For the text-containing cell, return its midpoint in (x, y) coordinate format. 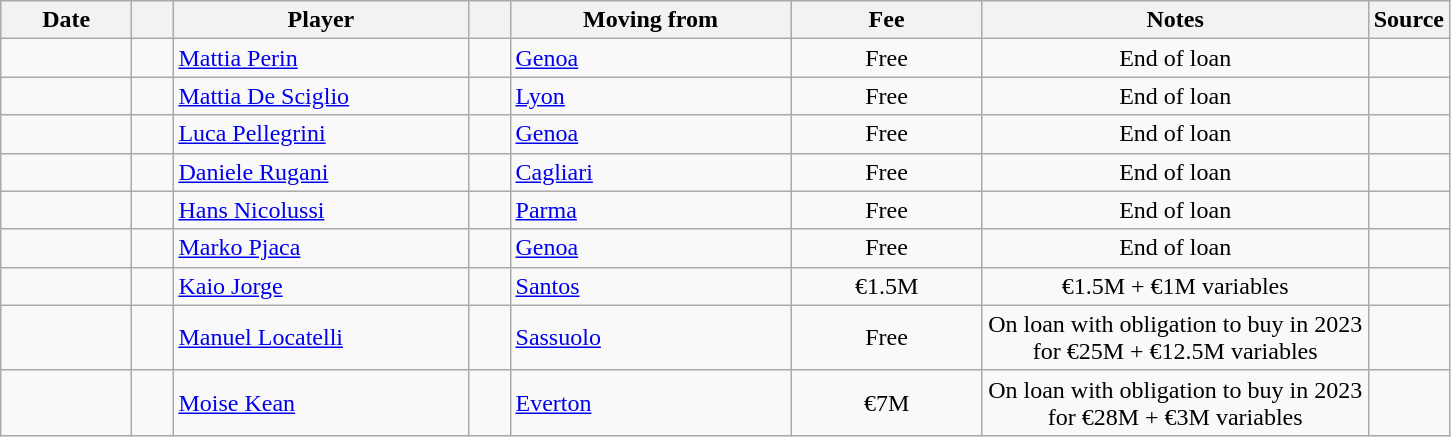
€7M (886, 402)
Everton (650, 402)
€1.5M (886, 286)
Notes (1175, 20)
Fee (886, 20)
Marko Pjaca (321, 248)
Date (66, 20)
Player (321, 20)
Moise Kean (321, 402)
Sassuolo (650, 338)
Kaio Jorge (321, 286)
Mattia Perin (321, 58)
On loan with obligation to buy in 2023 for €25M + €12.5M variables (1175, 338)
Moving from (650, 20)
On loan with obligation to buy in 2023 for €28M + €3M variables (1175, 402)
Lyon (650, 96)
Parma (650, 210)
€1.5M + €1M variables (1175, 286)
Santos (650, 286)
Mattia De Sciglio (321, 96)
Hans Nicolussi (321, 210)
Luca Pellegrini (321, 134)
Daniele Rugani (321, 172)
Manuel Locatelli (321, 338)
Source (1408, 20)
Cagliari (650, 172)
